Detect which cell encompasses the target text, then output its (X, Y) center coordinate. 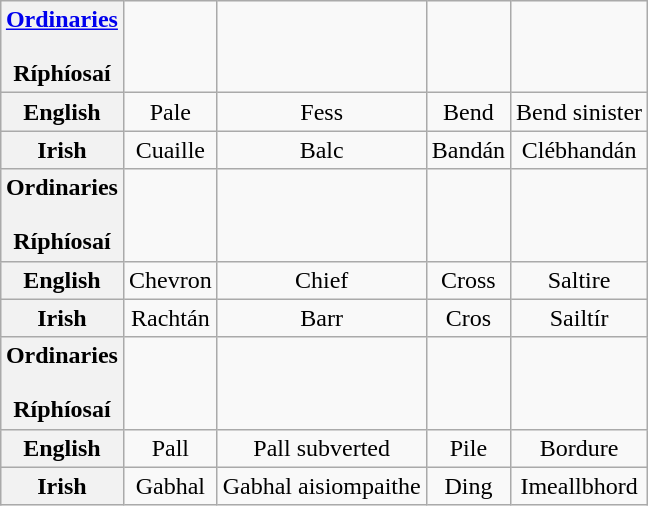
Chief (322, 280)
Bandán (468, 150)
Saltire (580, 280)
Pile (468, 448)
Rachtán (170, 318)
Gabhal (170, 486)
Ding (468, 486)
Pale (170, 112)
Bend (468, 112)
Fess (322, 112)
Balc (322, 150)
Sailtír (580, 318)
Barr (322, 318)
Pall subverted (322, 448)
Pall (170, 448)
Bend sinister (580, 112)
Gabhal aisiompaithe (322, 486)
Cross (468, 280)
Imeallbhord (580, 486)
Bordure (580, 448)
Chevron (170, 280)
Cros (468, 318)
Cuaille (170, 150)
Clébhandán (580, 150)
